Locate the cell with the specified text and output its [x, y] center coordinate. 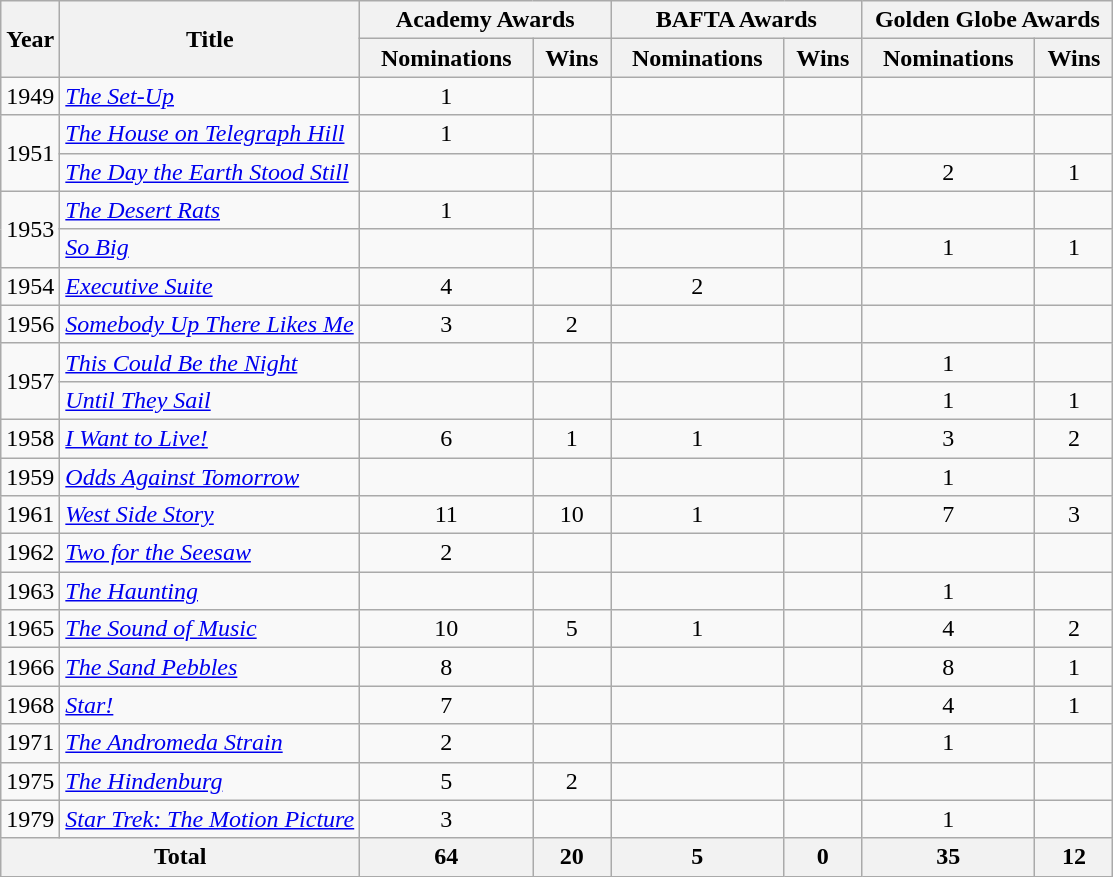
6 [446, 438]
Two for the Seesaw [210, 553]
Golden Globe Awards [988, 20]
1961 [30, 515]
11 [446, 515]
1965 [30, 629]
The Sound of Music [210, 629]
1975 [30, 781]
1954 [30, 286]
1966 [30, 667]
Star Trek: The Motion Picture [210, 819]
The Desert Rats [210, 210]
Executive Suite [210, 286]
1959 [30, 477]
The Andromeda Strain [210, 743]
Academy Awards [486, 20]
I Want to Live! [210, 438]
Star! [210, 705]
The Haunting [210, 591]
1979 [30, 819]
1956 [30, 324]
The Set-Up [210, 96]
1958 [30, 438]
20 [572, 857]
Year [30, 39]
Somebody Up There Likes Me [210, 324]
West Side Story [210, 515]
The Day the Earth Stood Still [210, 172]
Title [210, 39]
1957 [30, 381]
1971 [30, 743]
Until They Sail [210, 400]
35 [948, 857]
64 [446, 857]
1963 [30, 591]
0 [823, 857]
The Sand Pebbles [210, 667]
1951 [30, 153]
1968 [30, 705]
The Hindenburg [210, 781]
1953 [30, 229]
12 [1074, 857]
BAFTA Awards [736, 20]
This Could Be the Night [210, 362]
Total [180, 857]
1962 [30, 553]
Odds Against Tomorrow [210, 477]
The House on Telegraph Hill [210, 134]
1949 [30, 96]
So Big [210, 248]
